For the text-containing cell, return its midpoint in (X, Y) coordinate format. 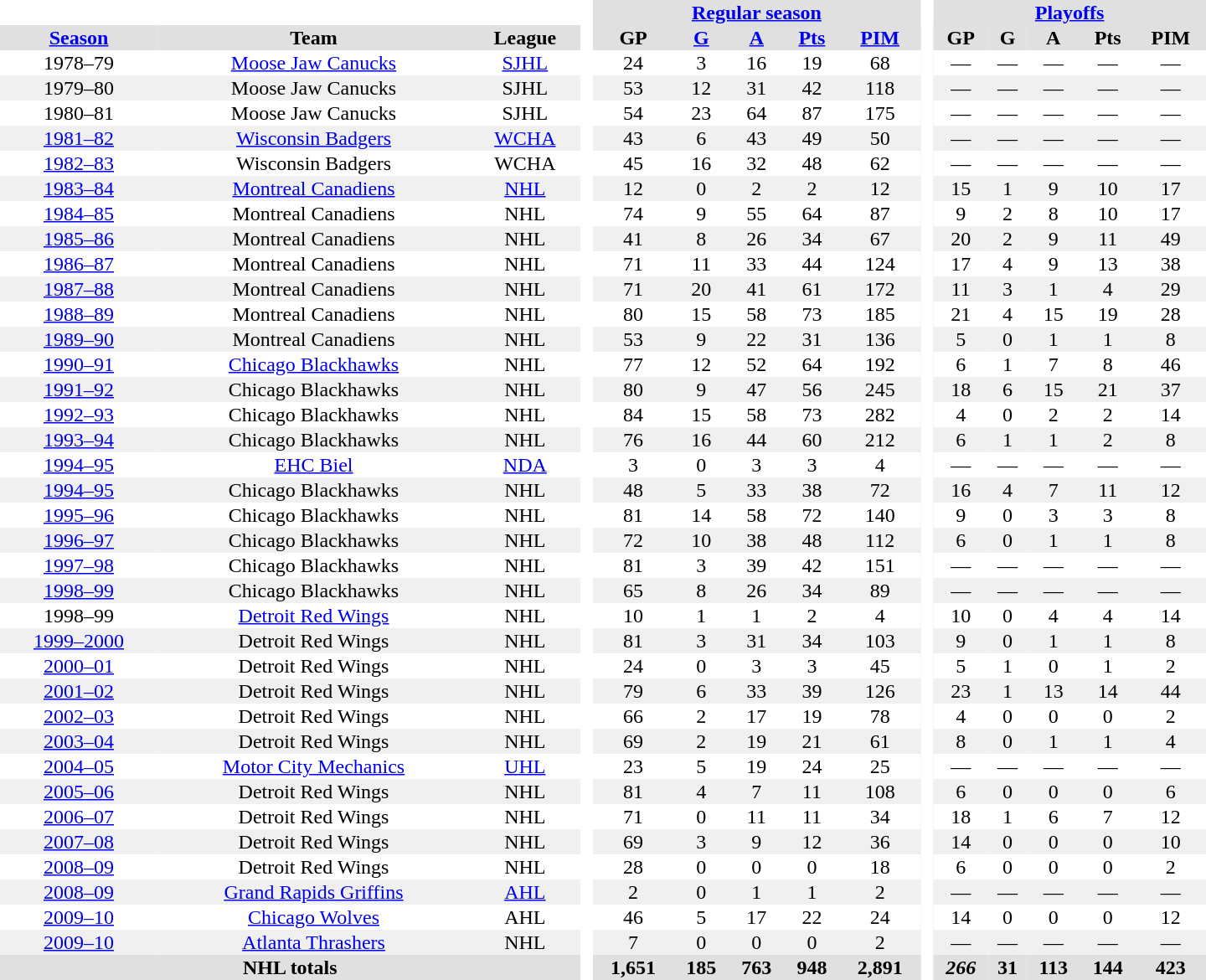
78 (879, 716)
1,651 (633, 967)
65 (633, 591)
NHL totals (290, 967)
1988–89 (79, 314)
2007–08 (79, 842)
1990–91 (79, 364)
1999–2000 (79, 641)
1980–81 (79, 113)
1983–84 (79, 188)
50 (879, 138)
108 (879, 792)
2,891 (879, 967)
113 (1054, 967)
1992–93 (79, 415)
67 (879, 239)
25 (879, 766)
32 (756, 163)
2006–07 (79, 817)
245 (879, 389)
1986–87 (79, 264)
112 (879, 540)
77 (633, 364)
47 (756, 389)
68 (879, 63)
1997–98 (79, 565)
1995–96 (79, 515)
948 (812, 967)
126 (879, 691)
66 (633, 716)
144 (1108, 967)
1978–79 (79, 63)
29 (1171, 289)
54 (633, 113)
2004–05 (79, 766)
282 (879, 415)
EHC Biel (313, 465)
1984–85 (79, 214)
1982–83 (79, 163)
1981–82 (79, 138)
League (525, 38)
Playoffs (1069, 13)
2003–04 (79, 741)
1985–86 (79, 239)
151 (879, 565)
76 (633, 440)
62 (879, 163)
1993–94 (79, 440)
79 (633, 691)
56 (812, 389)
423 (1171, 967)
52 (756, 364)
1996–97 (79, 540)
NDA (525, 465)
118 (879, 88)
192 (879, 364)
763 (756, 967)
124 (879, 264)
1991–92 (79, 389)
60 (812, 440)
212 (879, 440)
37 (1171, 389)
2002–03 (79, 716)
Grand Rapids Griffins (313, 892)
2005–06 (79, 792)
55 (756, 214)
1987–88 (79, 289)
Chicago Wolves (313, 917)
UHL (525, 766)
140 (879, 515)
2001–02 (79, 691)
136 (879, 339)
175 (879, 113)
1979–80 (79, 88)
84 (633, 415)
Regular season (757, 13)
36 (879, 842)
2000–01 (79, 666)
266 (961, 967)
74 (633, 214)
172 (879, 289)
103 (879, 641)
Motor City Mechanics (313, 766)
89 (879, 591)
Atlanta Thrashers (313, 942)
1989–90 (79, 339)
Team (313, 38)
Season (79, 38)
